Extract the [X, Y] coordinate from the center of the cell holding the provided text.  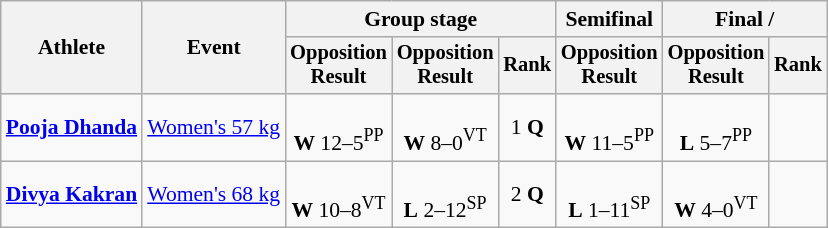
W 10–8VT [338, 194]
Group stage [420, 19]
L 5–7PP [716, 128]
Final / [745, 19]
1 Q [527, 128]
2 Q [527, 194]
Women's 57 kg [214, 128]
Athlete [72, 48]
Women's 68 kg [214, 194]
Pooja Dhanda [72, 128]
Semifinal [610, 19]
W 8–0VT [446, 128]
W 11–5PP [610, 128]
Divya Kakran [72, 194]
L 1–11SP [610, 194]
W 12–5PP [338, 128]
Event [214, 48]
L 2–12SP [446, 194]
W 4–0VT [716, 194]
